Provide the [X, Y] coordinate of the cell's center where the given text is located.  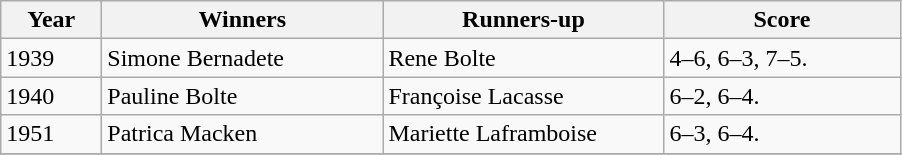
Patrica Macken [242, 134]
Simone Bernadete [242, 58]
1939 [52, 58]
6–3, 6–4. [782, 134]
4–6, 6–3, 7–5. [782, 58]
Pauline Bolte [242, 96]
Year [52, 20]
Mariette Laframboise [524, 134]
Score [782, 20]
1940 [52, 96]
Françoise Lacasse [524, 96]
1951 [52, 134]
Rene Bolte [524, 58]
Runners-up [524, 20]
Winners [242, 20]
6–2, 6–4. [782, 96]
